Capture the cell that displays the provided text and extract its [X, Y] central coordinate. 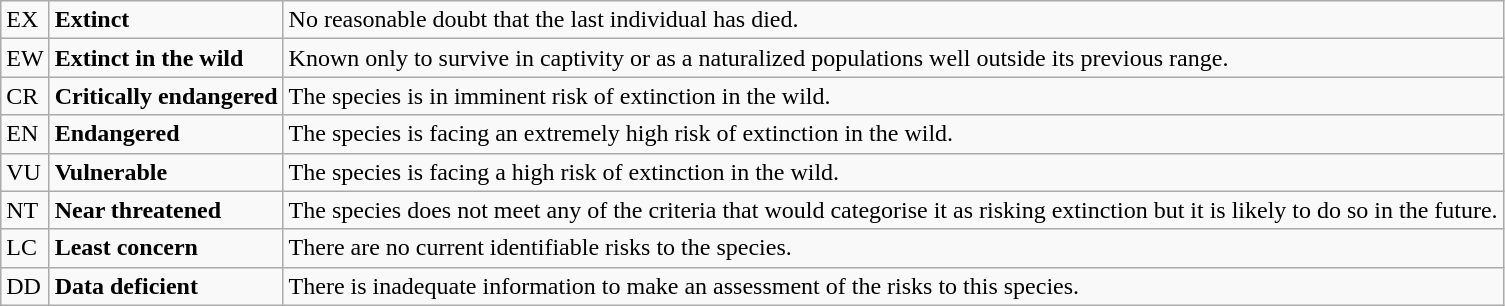
Least concern [166, 248]
Extinct in the wild [166, 58]
Extinct [166, 20]
The species is in imminent risk of extinction in the wild. [893, 96]
Vulnerable [166, 172]
The species does not meet any of the criteria that would categorise it as risking extinction but it is likely to do so in the future. [893, 210]
NT [25, 210]
No reasonable doubt that the last individual has died. [893, 20]
Endangered [166, 134]
VU [25, 172]
There are no current identifiable risks to the species. [893, 248]
EW [25, 58]
The species is facing a high risk of extinction in the wild. [893, 172]
Known only to survive in captivity or as a naturalized populations well outside its previous range. [893, 58]
There is inadequate information to make an assessment of the risks to this species. [893, 286]
The species is facing an extremely high risk of extinction in the wild. [893, 134]
Critically endangered [166, 96]
CR [25, 96]
Data deficient [166, 286]
Near threatened [166, 210]
LC [25, 248]
EX [25, 20]
DD [25, 286]
EN [25, 134]
